Provide the (X, Y) coordinate of the cell's center where the given text is located.  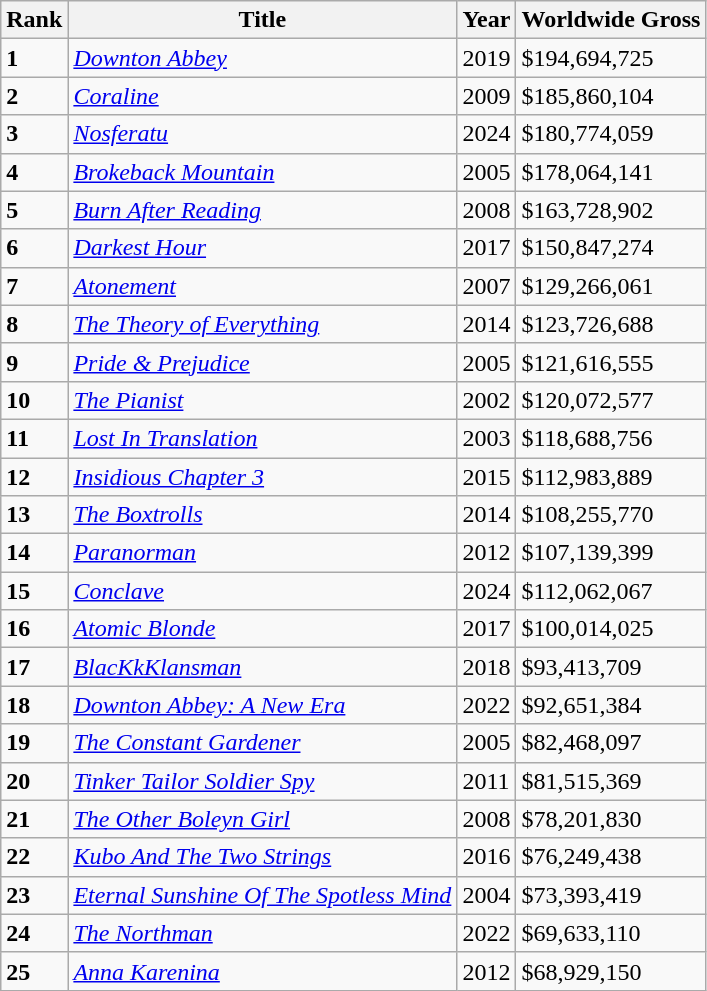
2 (34, 96)
Worldwide Gross (611, 20)
$76,249,438 (611, 857)
The Constant Gardener (262, 743)
$194,694,725 (611, 58)
25 (34, 971)
$150,847,274 (611, 248)
2016 (486, 857)
5 (34, 210)
Darkest Hour (262, 248)
$68,929,150 (611, 971)
15 (34, 591)
Rank (34, 20)
Kubo And The Two Strings (262, 857)
2018 (486, 667)
$163,728,902 (611, 210)
13 (34, 515)
18 (34, 705)
Paranorman (262, 553)
Tinker Tailor Soldier Spy (262, 781)
$81,515,369 (611, 781)
1 (34, 58)
23 (34, 895)
2015 (486, 477)
The Other Boleyn Girl (262, 819)
Conclave (262, 591)
17 (34, 667)
21 (34, 819)
$69,633,110 (611, 933)
Eternal Sunshine Of The Spotless Mind (262, 895)
Pride & Prejudice (262, 362)
2011 (486, 781)
$78,201,830 (611, 819)
BlacKkKlansman (262, 667)
$108,255,770 (611, 515)
2009 (486, 96)
$180,774,059 (611, 134)
16 (34, 629)
Brokeback Mountain (262, 172)
14 (34, 553)
$112,062,067 (611, 591)
8 (34, 324)
Coraline (262, 96)
6 (34, 248)
9 (34, 362)
$92,651,384 (611, 705)
20 (34, 781)
Lost In Translation (262, 438)
$129,266,061 (611, 286)
Atomic Blonde (262, 629)
Burn After Reading (262, 210)
Insidious Chapter 3 (262, 477)
$100,014,025 (611, 629)
Atonement (262, 286)
$82,468,097 (611, 743)
$120,072,577 (611, 400)
12 (34, 477)
2007 (486, 286)
$107,139,399 (611, 553)
Downton Abbey (262, 58)
$123,726,688 (611, 324)
$185,860,104 (611, 96)
7 (34, 286)
2019 (486, 58)
Nosferatu (262, 134)
2004 (486, 895)
Downton Abbey: A New Era (262, 705)
Title (262, 20)
2002 (486, 400)
$121,616,555 (611, 362)
10 (34, 400)
$178,064,141 (611, 172)
22 (34, 857)
$118,688,756 (611, 438)
4 (34, 172)
The Pianist (262, 400)
The Boxtrolls (262, 515)
$73,393,419 (611, 895)
24 (34, 933)
19 (34, 743)
$112,983,889 (611, 477)
2003 (486, 438)
$93,413,709 (611, 667)
3 (34, 134)
The Theory of Everything (262, 324)
Year (486, 20)
11 (34, 438)
Anna Karenina (262, 971)
The Northman (262, 933)
